Identify which cell holds the provided text, then report its (X, Y) central coordinate. 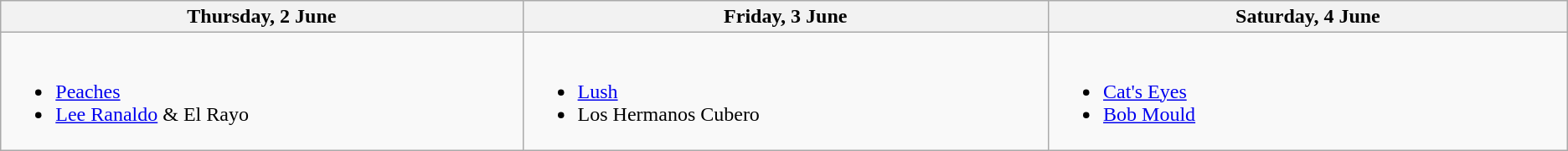
Friday, 3 June (786, 17)
Saturday, 4 June (1308, 17)
Cat's EyesBob Mould (1308, 91)
LushLos Hermanos Cubero (786, 91)
PeachesLee Ranaldo & El Rayo (261, 91)
Thursday, 2 June (261, 17)
